Provide the (x, y) coordinate of the cell's center where the given text is located.  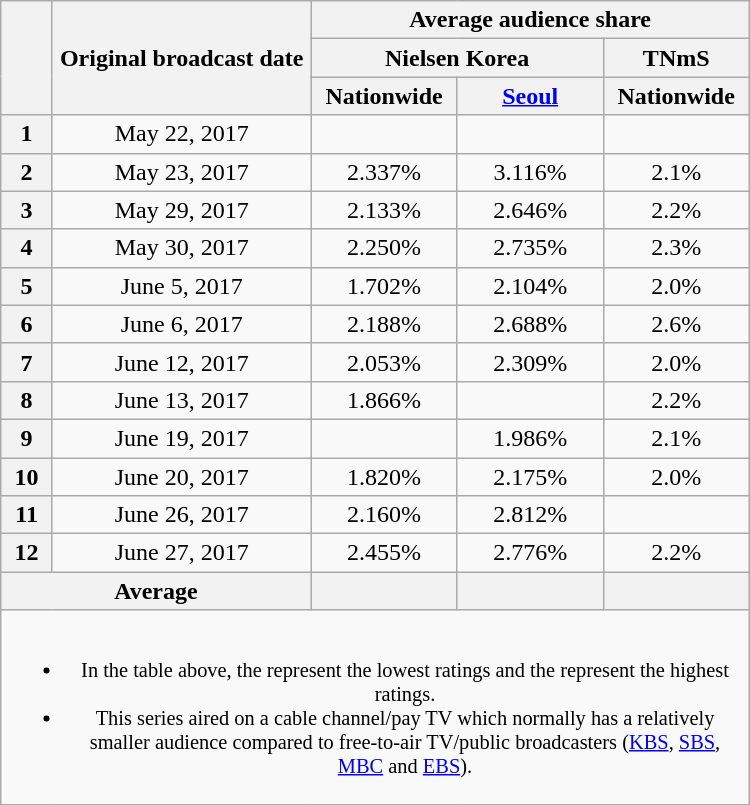
June 19, 2017 (182, 438)
2.175% (530, 477)
2.160% (384, 515)
1.986% (530, 438)
2.735% (530, 248)
11 (27, 515)
2.455% (384, 553)
8 (27, 400)
Average (156, 591)
June 26, 2017 (182, 515)
2.188% (384, 324)
2.3% (676, 248)
June 13, 2017 (182, 400)
2.309% (530, 362)
2.6% (676, 324)
2 (27, 172)
6 (27, 324)
Seoul (530, 96)
2.337% (384, 172)
June 27, 2017 (182, 553)
2.053% (384, 362)
May 29, 2017 (182, 210)
12 (27, 553)
TNmS (676, 58)
Nielsen Korea (457, 58)
2.250% (384, 248)
7 (27, 362)
June 5, 2017 (182, 286)
May 22, 2017 (182, 134)
2.776% (530, 553)
Average audience share (530, 20)
1 (27, 134)
1.702% (384, 286)
1.820% (384, 477)
June 20, 2017 (182, 477)
2.104% (530, 286)
2.646% (530, 210)
3 (27, 210)
2.688% (530, 324)
5 (27, 286)
3.116% (530, 172)
9 (27, 438)
2.812% (530, 515)
May 23, 2017 (182, 172)
2.133% (384, 210)
June 6, 2017 (182, 324)
May 30, 2017 (182, 248)
4 (27, 248)
Original broadcast date (182, 58)
10 (27, 477)
1.866% (384, 400)
June 12, 2017 (182, 362)
